Output the (x, y) coordinate of the center of the cell containing the given text.  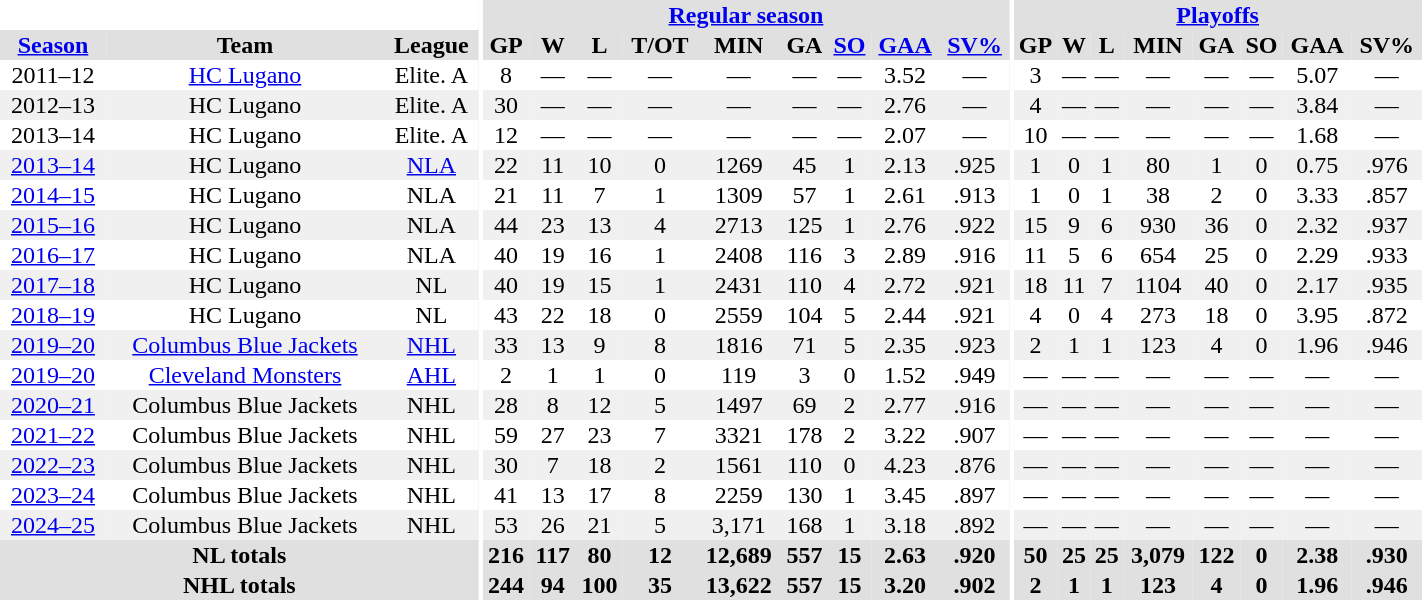
654 (1158, 255)
.902 (974, 585)
NHL totals (240, 585)
12,689 (739, 555)
0.75 (1318, 165)
.872 (1386, 315)
3,171 (739, 525)
1309 (739, 195)
2021–22 (53, 435)
.933 (1386, 255)
.930 (1386, 555)
2011–12 (53, 75)
43 (506, 315)
League (432, 45)
35 (660, 585)
.923 (974, 345)
273 (1158, 315)
2.17 (1318, 285)
16 (600, 255)
2.63 (906, 555)
T/OT (660, 45)
2.29 (1318, 255)
Team (245, 45)
.892 (974, 525)
2015–16 (53, 225)
2408 (739, 255)
Season (53, 45)
2012–13 (53, 105)
2.44 (906, 315)
3321 (739, 435)
Regular season (746, 15)
3.22 (906, 435)
.925 (974, 165)
1269 (739, 165)
178 (804, 435)
2559 (739, 315)
117 (553, 555)
53 (506, 525)
2020–21 (53, 405)
27 (553, 435)
3.45 (906, 495)
.876 (974, 465)
44 (506, 225)
2024–25 (53, 525)
2.38 (1318, 555)
38 (1158, 195)
2713 (739, 225)
244 (506, 585)
2.89 (906, 255)
125 (804, 225)
57 (804, 195)
1.68 (1318, 135)
216 (506, 555)
116 (804, 255)
2017–18 (53, 285)
3.52 (906, 75)
.922 (974, 225)
168 (804, 525)
.935 (1386, 285)
100 (600, 585)
1816 (739, 345)
2022–23 (53, 465)
26 (553, 525)
122 (1216, 555)
.949 (974, 375)
5.07 (1318, 75)
59 (506, 435)
.857 (1386, 195)
.920 (974, 555)
2259 (739, 495)
3.20 (906, 585)
.913 (974, 195)
45 (804, 165)
2.35 (906, 345)
17 (600, 495)
Playoffs (1218, 15)
71 (804, 345)
28 (506, 405)
2014–15 (53, 195)
.976 (1386, 165)
1.52 (906, 375)
3.95 (1318, 315)
2018–19 (53, 315)
2.61 (906, 195)
104 (804, 315)
2.13 (906, 165)
2023–24 (53, 495)
3,079 (1158, 555)
130 (804, 495)
1497 (739, 405)
13,622 (739, 585)
2431 (739, 285)
3.84 (1318, 105)
33 (506, 345)
2.32 (1318, 225)
69 (804, 405)
4.23 (906, 465)
3.18 (906, 525)
.897 (974, 495)
.937 (1386, 225)
2.72 (906, 285)
Cleveland Monsters (245, 375)
AHL (432, 375)
930 (1158, 225)
119 (739, 375)
3.33 (1318, 195)
2016–17 (53, 255)
1104 (1158, 285)
2.07 (906, 135)
NL totals (240, 555)
.907 (974, 435)
94 (553, 585)
1561 (739, 465)
41 (506, 495)
2.77 (906, 405)
36 (1216, 225)
50 (1035, 555)
